Identify which cell holds the provided text, then report its (x, y) central coordinate. 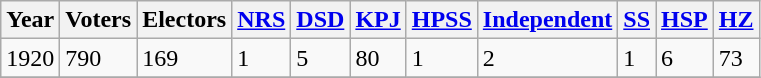
Electors (184, 20)
Year (30, 20)
HZ (736, 20)
KPJ (378, 20)
HPSS (442, 20)
SS (637, 20)
169 (184, 58)
Voters (98, 20)
1920 (30, 58)
80 (378, 58)
DSD (320, 20)
6 (685, 58)
790 (98, 58)
2 (547, 58)
NRS (262, 20)
5 (320, 58)
73 (736, 58)
HSP (685, 20)
Independent (547, 20)
